Provide the (x, y) coordinate of the cell's center where the given text is located.  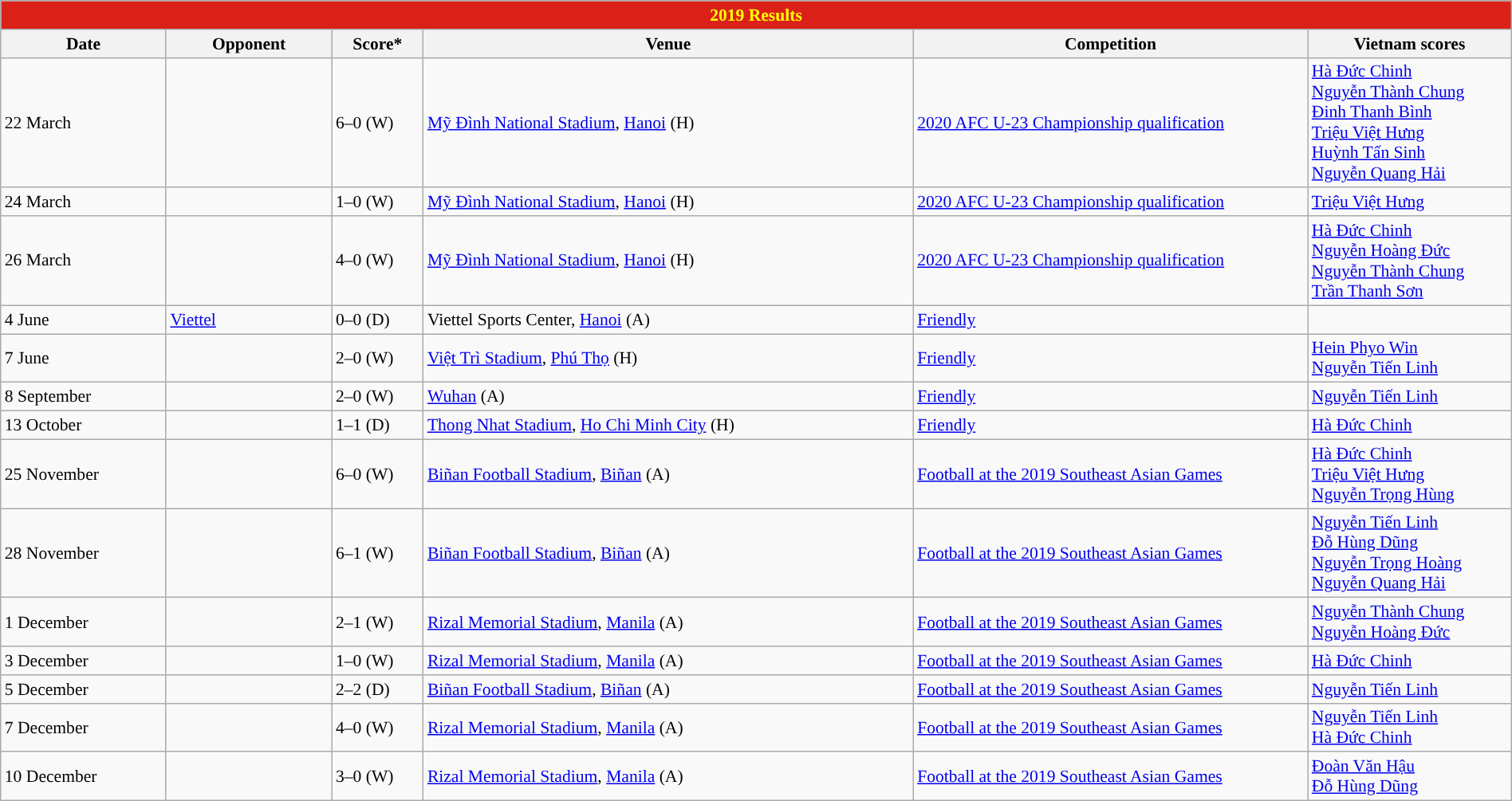
1–1 (D) (378, 426)
7 June (84, 359)
Nguyễn Tiến Linh Hà Đức Chinh (1410, 727)
Date (84, 44)
Vietnam scores (1410, 44)
Hà Đức Chinh Nguyễn Hoàng Đức Nguyễn Thành Chung Trần Thanh Sơn (1410, 261)
Viettel (249, 320)
2019 Results (756, 15)
Viettel Sports Center, Hanoi (A) (668, 320)
3–0 (W) (378, 776)
4 June (84, 320)
28 November (84, 553)
5 December (84, 689)
8 September (84, 397)
10 December (84, 776)
Đoàn Văn Hậu Đỗ Hùng Dũng (1410, 776)
25 November (84, 473)
Triệu Việt Hưng (1410, 202)
3 December (84, 661)
2–1 (W) (378, 622)
Hà Đức Chinh Triệu Việt Hưng Nguyễn Trọng Hùng (1410, 473)
13 October (84, 426)
Venue (668, 44)
Hà Đức Chinh Nguyễn Thành Chung Đinh Thanh Bình Triệu Việt Hưng Huỳnh Tấn Sinh Nguyễn Quang Hải (1410, 123)
Việt Trì Stadium, Phú Thọ (H) (668, 359)
Nguyễn Tiến Linh Đỗ Hùng Dũng Nguyễn Trọng Hoàng Nguyễn Quang Hải (1410, 553)
22 March (84, 123)
Hein Phyo Win Nguyễn Tiến Linh (1410, 359)
6–1 (W) (378, 553)
Score* (378, 44)
24 March (84, 202)
Nguyễn Thành Chung Nguyễn Hoàng Đức (1410, 622)
1 December (84, 622)
Opponent (249, 44)
Competition (1110, 44)
7 December (84, 727)
2–2 (D) (378, 689)
Wuhan (A) (668, 397)
26 March (84, 261)
0–0 (D) (378, 320)
Thong Nhat Stadium, Ho Chi Minh City (H) (668, 426)
